Find where the given text appears and provide that cell's center as (x, y) coordinate. 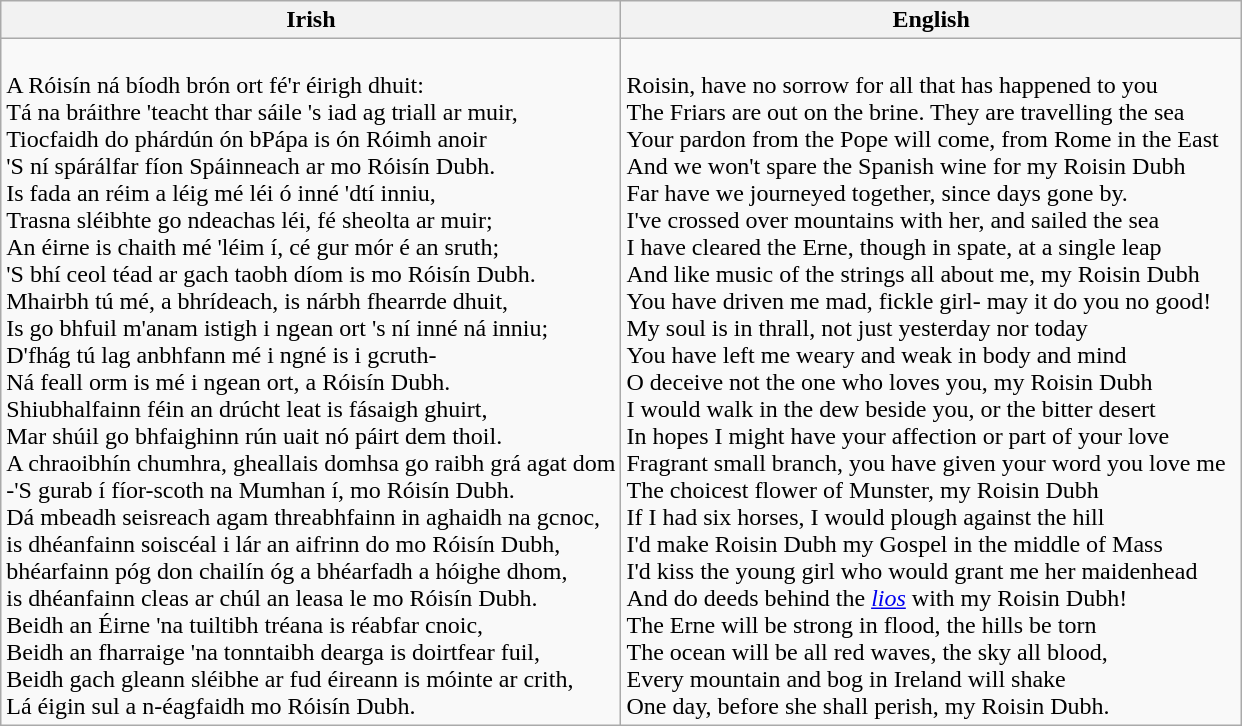
Irish (311, 20)
English (931, 20)
